Identify which cell holds the provided text, then report its [x, y] central coordinate. 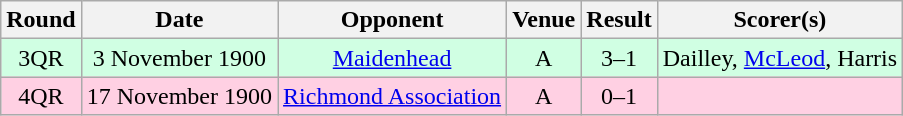
Richmond Association [392, 96]
Maidenhead [392, 58]
3 November 1900 [179, 58]
Result [619, 20]
3QR [41, 58]
Date [179, 20]
3–1 [619, 58]
Venue [544, 20]
Dailley, McLeod, Harris [780, 58]
0–1 [619, 96]
Opponent [392, 20]
4QR [41, 96]
Round [41, 20]
17 November 1900 [179, 96]
Scorer(s) [780, 20]
